Capture the cell that displays the provided text and extract its (x, y) central coordinate. 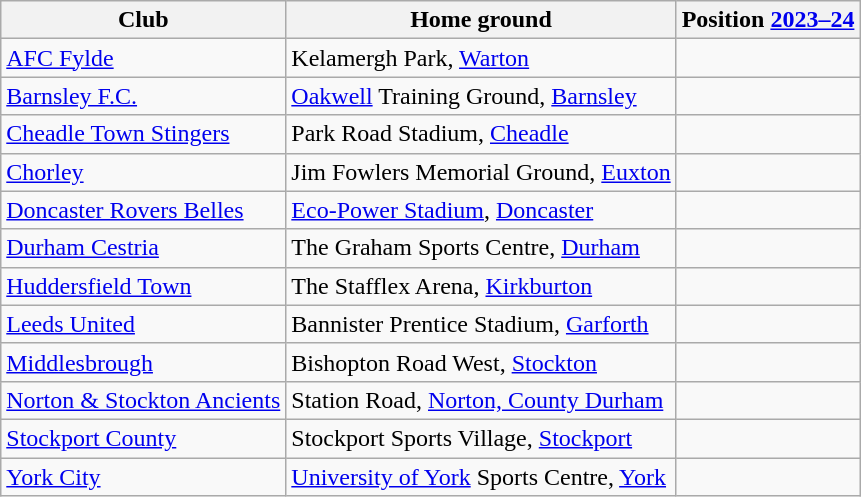
University of York Sports Centre, York (481, 477)
Barnsley F.C. (144, 96)
Leeds United (144, 324)
Eco-Power Stadium, Doncaster (481, 210)
Club (144, 20)
Home ground (481, 20)
Doncaster Rovers Belles (144, 210)
Bishopton Road West, Stockton (481, 362)
AFC Fylde (144, 58)
Middlesbrough (144, 362)
Chorley (144, 172)
Stockport County (144, 438)
The Stafflex Arena, Kirkburton (481, 286)
Station Road, Norton, County Durham (481, 400)
The Graham Sports Centre, Durham (481, 248)
Bannister Prentice Stadium, Garforth (481, 324)
York City (144, 477)
Jim Fowlers Memorial Ground, Euxton (481, 172)
Park Road Stadium, Cheadle (481, 134)
Kelamergh Park, Warton (481, 58)
Norton & Stockton Ancients (144, 400)
Oakwell Training Ground, Barnsley (481, 96)
Huddersfield Town (144, 286)
Stockport Sports Village, Stockport (481, 438)
Position 2023–24 (768, 20)
Durham Cestria (144, 248)
Cheadle Town Stingers (144, 134)
